Capture the cell that displays the provided text and extract its [x, y] central coordinate. 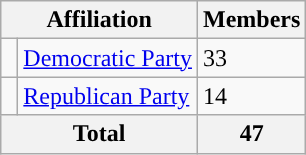
Democratic Party [108, 58]
Total [100, 134]
33 [251, 58]
14 [251, 96]
Affiliation [100, 20]
Republican Party [108, 96]
Members [251, 20]
47 [251, 134]
